Search for the cell housing the specified text and yield its [X, Y] center coordinate. 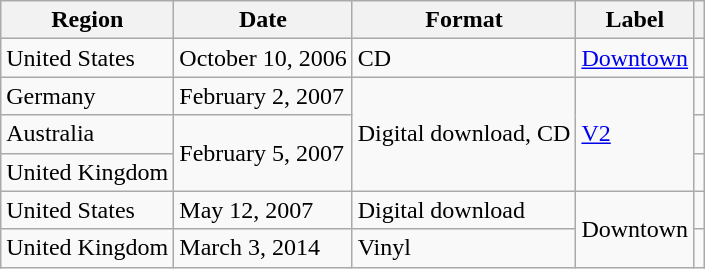
Germany [88, 96]
Format [464, 20]
CD [464, 58]
Date [263, 20]
May 12, 2007 [263, 210]
V2 [635, 134]
October 10, 2006 [263, 58]
Australia [88, 134]
Digital download, CD [464, 134]
Region [88, 20]
March 3, 2014 [263, 248]
February 2, 2007 [263, 96]
Digital download [464, 210]
February 5, 2007 [263, 153]
Vinyl [464, 248]
Label [635, 20]
